Locate the cell with the specified text and output its (X, Y) center coordinate. 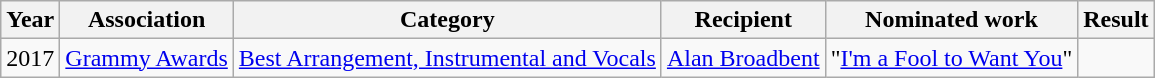
Result (1116, 20)
"I'm a Fool to Want You" (952, 58)
2017 (30, 58)
Nominated work (952, 20)
Best Arrangement, Instrumental and Vocals (447, 58)
Alan Broadbent (743, 58)
Category (447, 20)
Grammy Awards (147, 58)
Recipient (743, 20)
Association (147, 20)
Year (30, 20)
